Locate the cell with the specified text and output its [X, Y] center coordinate. 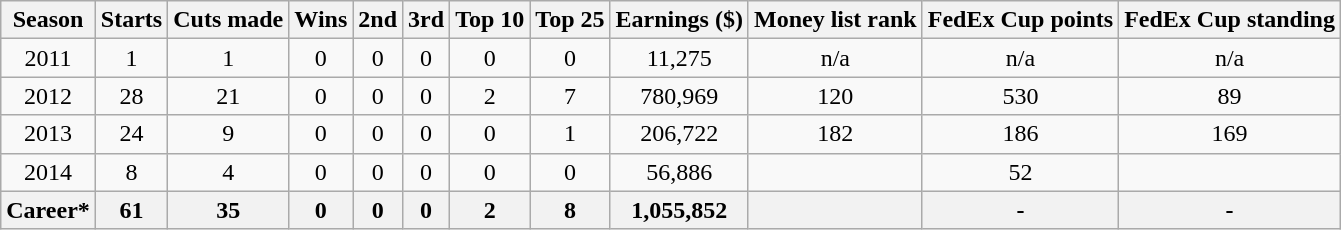
2011 [48, 58]
9 [228, 134]
FedEx Cup standing [1230, 20]
56,886 [679, 172]
Wins [321, 20]
61 [131, 210]
2nd [378, 20]
Season [48, 20]
21 [228, 96]
Cuts made [228, 20]
52 [1020, 172]
780,969 [679, 96]
7 [570, 96]
11,275 [679, 58]
4 [228, 172]
169 [1230, 134]
2013 [48, 134]
35 [228, 210]
Earnings ($) [679, 20]
1,055,852 [679, 210]
Top 25 [570, 20]
3rd [426, 20]
FedEx Cup points [1020, 20]
2014 [48, 172]
Money list rank [835, 20]
28 [131, 96]
Starts [131, 20]
24 [131, 134]
530 [1020, 96]
186 [1020, 134]
206,722 [679, 134]
Career* [48, 210]
120 [835, 96]
2012 [48, 96]
182 [835, 134]
89 [1230, 96]
Top 10 [490, 20]
